From the cell containing the given text, extract its center point as (x, y) coordinate. 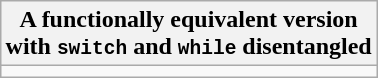
A functionally equivalent versionwith switch and while disentangled (188, 34)
